For the text-containing cell, return its midpoint in [X, Y] coordinate format. 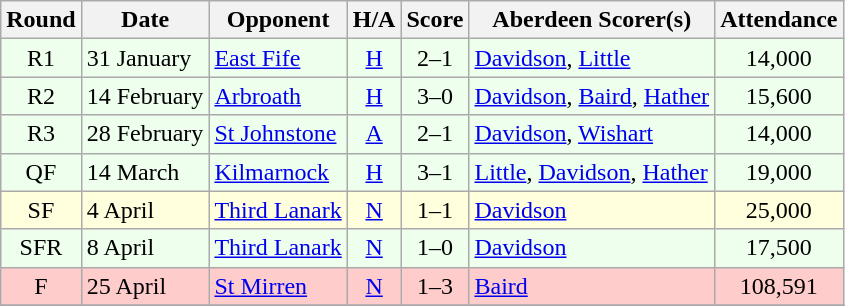
Kilmarnock [278, 172]
Score [435, 20]
Little, Davidson, Hather [592, 172]
SF [41, 210]
108,591 [779, 286]
Date [145, 20]
3–0 [435, 96]
Davidson, Wishart [592, 134]
H/A [374, 20]
15,600 [779, 96]
17,500 [779, 248]
14 March [145, 172]
St Mirren [278, 286]
QF [41, 172]
3–1 [435, 172]
R2 [41, 96]
Aberdeen Scorer(s) [592, 20]
19,000 [779, 172]
East Fife [278, 58]
8 April [145, 248]
Davidson, Little [592, 58]
1–0 [435, 248]
SFR [41, 248]
R1 [41, 58]
Baird [592, 286]
1–1 [435, 210]
31 January [145, 58]
25 April [145, 286]
1–3 [435, 286]
28 February [145, 134]
4 April [145, 210]
25,000 [779, 210]
Arbroath [278, 96]
14 February [145, 96]
A [374, 134]
Opponent [278, 20]
Round [41, 20]
F [41, 286]
Davidson, Baird, Hather [592, 96]
Attendance [779, 20]
R3 [41, 134]
St Johnstone [278, 134]
